Determine the [x, y] coordinate at the center of the cell enclosing the given text.  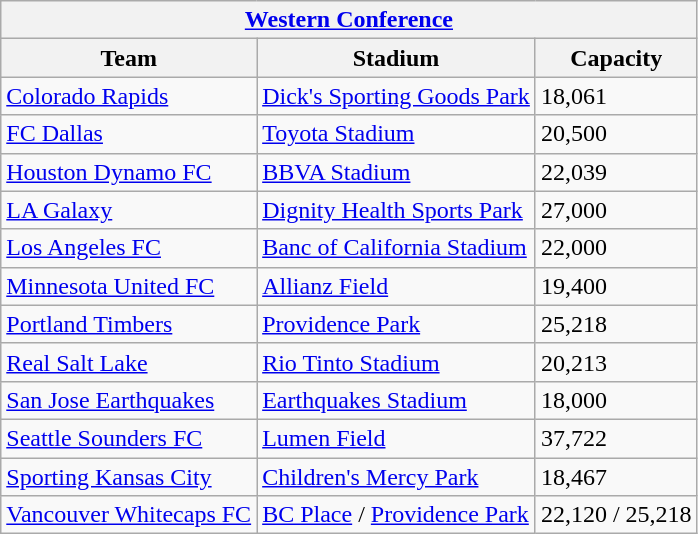
Toyota Stadium [396, 134]
Capacity [616, 58]
San Jose Earthquakes [129, 400]
Rio Tinto Stadium [396, 362]
Providence Park [396, 324]
BBVA Stadium [396, 172]
22,120 / 25,218 [616, 515]
22,000 [616, 248]
22,039 [616, 172]
27,000 [616, 210]
Dignity Health Sports Park [396, 210]
Lumen Field [396, 438]
19,400 [616, 286]
18,467 [616, 477]
Dick's Sporting Goods Park [396, 96]
Sporting Kansas City [129, 477]
LA Galaxy [129, 210]
Los Angeles FC [129, 248]
Children's Mercy Park [396, 477]
18,000 [616, 400]
FC Dallas [129, 134]
18,061 [616, 96]
Team [129, 58]
Western Conference [349, 20]
Vancouver Whitecaps FC [129, 515]
20,213 [616, 362]
37,722 [616, 438]
Allianz Field [396, 286]
20,500 [616, 134]
Earthquakes Stadium [396, 400]
Real Salt Lake [129, 362]
BC Place / Providence Park [396, 515]
Portland Timbers [129, 324]
Colorado Rapids [129, 96]
Minnesota United FC [129, 286]
Houston Dynamo FC [129, 172]
Banc of California Stadium [396, 248]
25,218 [616, 324]
Stadium [396, 58]
Seattle Sounders FC [129, 438]
